Search for the cell housing the specified text and yield its (x, y) center coordinate. 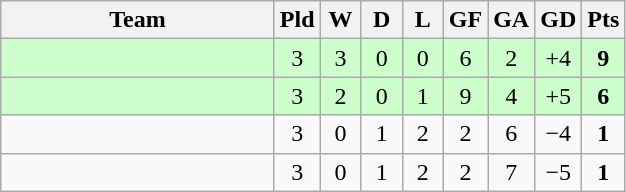
GD (558, 20)
Team (138, 20)
7 (512, 172)
Pts (604, 20)
+4 (558, 58)
+5 (558, 96)
D (382, 20)
−5 (558, 172)
−4 (558, 134)
4 (512, 96)
L (422, 20)
GA (512, 20)
W (340, 20)
Pld (297, 20)
GF (465, 20)
